Provide the [X, Y] coordinate of the cell's center where the given text is located.  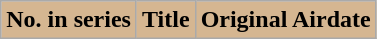
Title [166, 20]
No. in series [69, 20]
Original Airdate [286, 20]
